Detect which cell encompasses the target text, then output its (x, y) center coordinate. 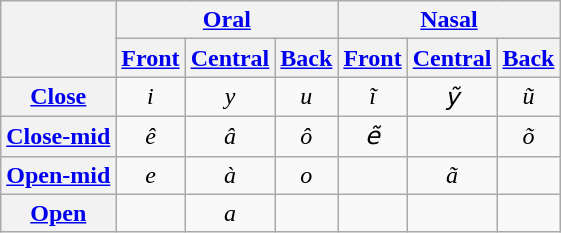
Open-mid (58, 175)
Nasal (449, 20)
Open (58, 213)
ũ (528, 97)
Close (58, 97)
ê (150, 136)
ĩ (372, 97)
Oral (227, 20)
à (230, 175)
õ (528, 136)
ã (452, 175)
â (230, 136)
Close-mid (58, 136)
ẽ (372, 136)
y (230, 97)
i (150, 97)
a (230, 213)
o (306, 175)
ỹ (452, 97)
e (150, 175)
u (306, 97)
ô (306, 136)
